Capture the cell that displays the provided text and extract its [x, y] central coordinate. 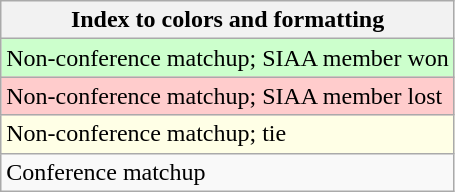
Non-conference matchup; SIAA member won [228, 58]
Index to colors and formatting [228, 20]
Non-conference matchup; tie [228, 134]
Non-conference matchup; SIAA member lost [228, 96]
Conference matchup [228, 172]
